Detect which cell encompasses the target text, then output its (x, y) center coordinate. 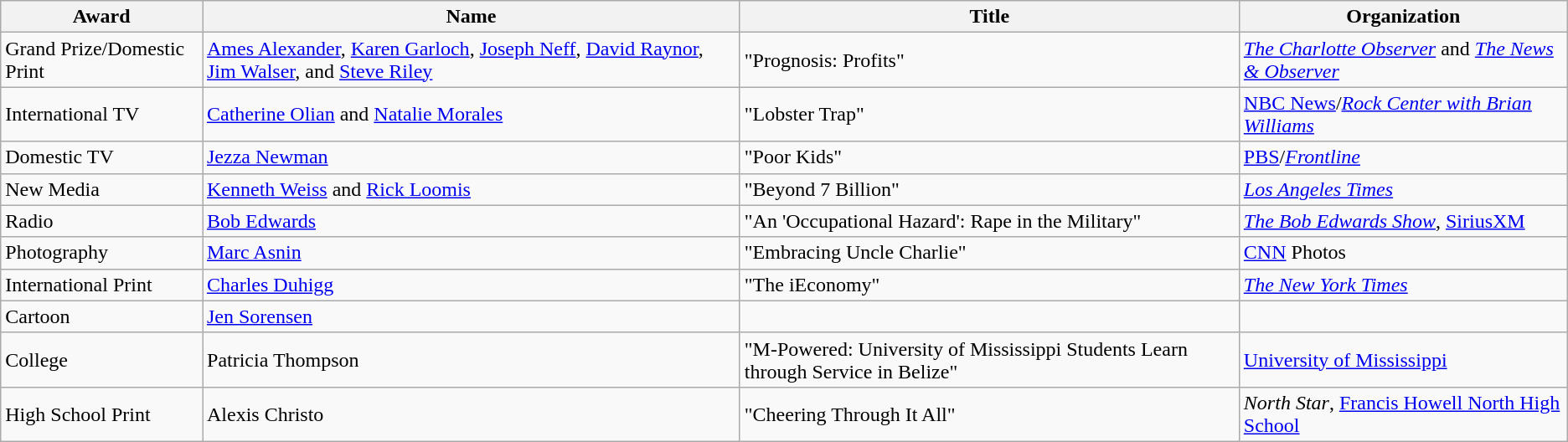
The Bob Edwards Show, SiriusXM (1403, 221)
Radio (102, 221)
"M-Powered: University of Mississippi Students Learn through Service in Belize" (989, 360)
Charles Duhigg (472, 285)
University of Mississippi (1403, 360)
High School Print (102, 414)
Catherine Olian and Natalie Morales (472, 114)
Kenneth Weiss and Rick Loomis (472, 189)
"Embracing Uncle Charlie" (989, 253)
Cartoon (102, 316)
"An 'Occupational Hazard': Rape in the Military" (989, 221)
North Star, Francis Howell North High School (1403, 414)
Los Angeles Times (1403, 189)
NBC News/Rock Center with Brian Williams (1403, 114)
Organization (1403, 17)
Ames Alexander, Karen Garloch, Joseph Neff, David Raynor, Jim Walser, and Steve Riley (472, 60)
Jen Sorensen (472, 316)
Jezza Newman (472, 157)
Bob Edwards (472, 221)
"Beyond 7 Billion" (989, 189)
CNN Photos (1403, 253)
Domestic TV (102, 157)
PBS/Frontline (1403, 157)
The Charlotte Observer and The News & Observer (1403, 60)
"Cheering Through It All" (989, 414)
Name (472, 17)
"Poor Kids" (989, 157)
"Lobster Trap" (989, 114)
New Media (102, 189)
Award (102, 17)
International TV (102, 114)
Photography (102, 253)
Patricia Thompson (472, 360)
Grand Prize/Domestic Print (102, 60)
The New York Times (1403, 285)
"The iEconomy" (989, 285)
Title (989, 17)
College (102, 360)
Marc Asnin (472, 253)
Alexis Christo (472, 414)
International Print (102, 285)
"Prognosis: Profits" (989, 60)
